Find where the given text appears and provide that cell's center as (X, Y) coordinate. 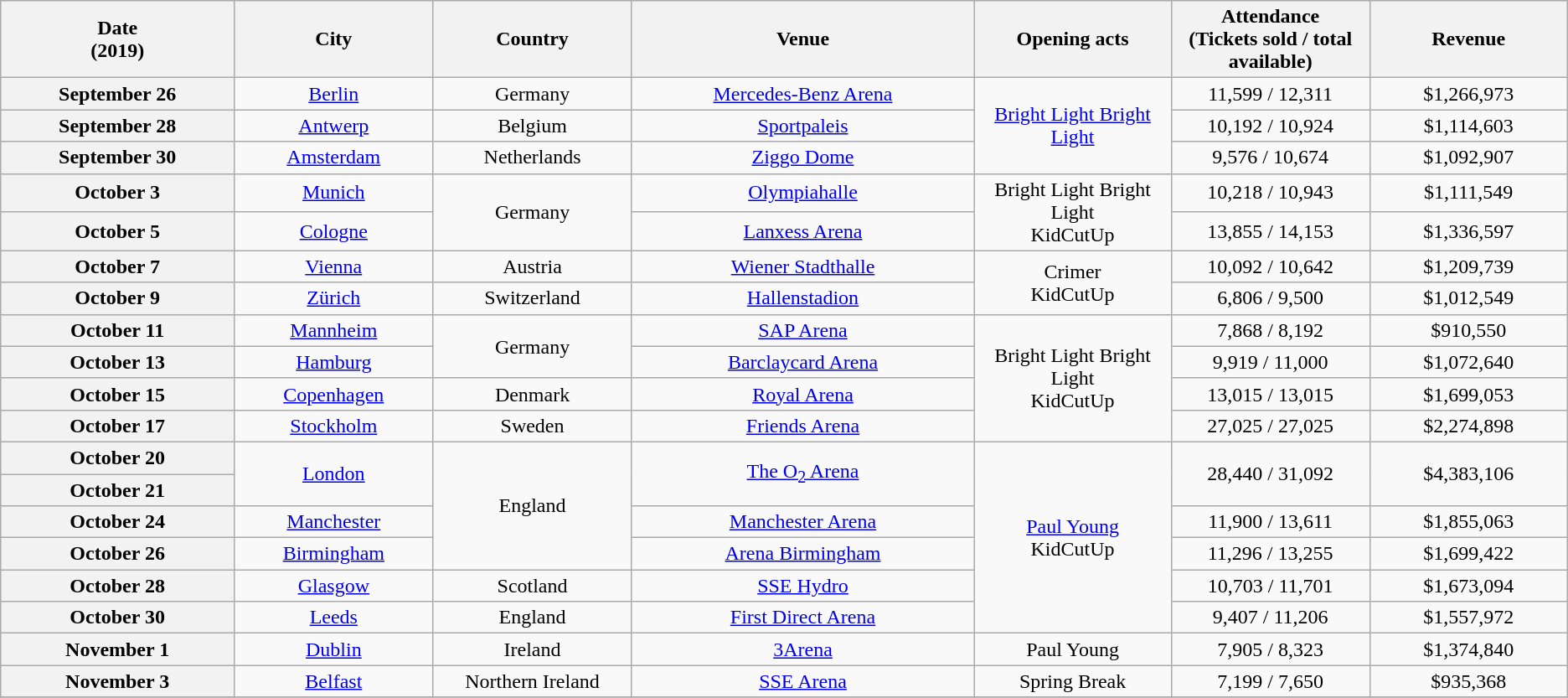
September 28 (117, 126)
$1,266,973 (1468, 94)
Cologne (334, 231)
Mercedes-Benz Arena (802, 94)
City (334, 39)
7,199 / 7,650 (1270, 681)
October 3 (117, 193)
Ireland (533, 649)
$1,012,549 (1468, 298)
Sweden (533, 426)
3Arena (802, 649)
SSE Hydro (802, 586)
7,905 / 8,323 (1270, 649)
Belfast (334, 681)
$2,274,898 (1468, 426)
$4,383,106 (1468, 473)
October 20 (117, 458)
Paul YoungKidCutUp (1072, 537)
7,868 / 8,192 (1270, 330)
10,092 / 10,642 (1270, 266)
October 15 (117, 394)
Ziggo Dome (802, 158)
October 17 (117, 426)
Revenue (1468, 39)
Netherlands (533, 158)
$1,072,640 (1468, 362)
27,025 / 27,025 (1270, 426)
Scotland (533, 586)
October 9 (117, 298)
13,855 / 14,153 (1270, 231)
Hamburg (334, 362)
10,218 / 10,943 (1270, 193)
Olympiahalle (802, 193)
$1,699,422 (1468, 554)
SSE Arena (802, 681)
$935,368 (1468, 681)
Paul Young (1072, 649)
Denmark (533, 394)
November 3 (117, 681)
Lanxess Arena (802, 231)
First Direct Arena (802, 618)
Royal Arena (802, 394)
Sportpaleis (802, 126)
CrimerKidCutUp (1072, 282)
October 5 (117, 231)
October 24 (117, 522)
Munich (334, 193)
Vienna (334, 266)
Stockholm (334, 426)
Manchester (334, 522)
$1,374,840 (1468, 649)
$1,209,739 (1468, 266)
$1,336,597 (1468, 231)
$1,855,063 (1468, 522)
Dublin (334, 649)
$1,673,094 (1468, 586)
Spring Break (1072, 681)
$1,092,907 (1468, 158)
October 7 (117, 266)
October 21 (117, 490)
Friends Arena (802, 426)
Belgium (533, 126)
Zürich (334, 298)
Attendance(Tickets sold / total available) (1270, 39)
November 1 (117, 649)
13,015 / 13,015 (1270, 394)
London (334, 473)
9,576 / 10,674 (1270, 158)
Birmingham (334, 554)
Bright Light Bright Light (1072, 126)
$1,111,549 (1468, 193)
$1,114,603 (1468, 126)
Copenhagen (334, 394)
11,900 / 13,611 (1270, 522)
October 13 (117, 362)
October 11 (117, 330)
11,599 / 12,311 (1270, 94)
Northern Ireland (533, 681)
Arena Birmingham (802, 554)
September 30 (117, 158)
October 26 (117, 554)
10,192 / 10,924 (1270, 126)
Amsterdam (334, 158)
Antwerp (334, 126)
6,806 / 9,500 (1270, 298)
Hallenstadion (802, 298)
Manchester Arena (802, 522)
SAP Arena (802, 330)
October 30 (117, 618)
9,407 / 11,206 (1270, 618)
Country (533, 39)
Mannheim (334, 330)
Switzerland (533, 298)
10,703 / 11,701 (1270, 586)
The O2 Arena (802, 473)
Leeds (334, 618)
9,919 / 11,000 (1270, 362)
Austria (533, 266)
28,440 / 31,092 (1270, 473)
Venue (802, 39)
Wiener Stadthalle (802, 266)
$1,699,053 (1468, 394)
11,296 / 13,255 (1270, 554)
Opening acts (1072, 39)
$1,557,972 (1468, 618)
Barclaycard Arena (802, 362)
October 28 (117, 586)
Date(2019) (117, 39)
$910,550 (1468, 330)
September 26 (117, 94)
Berlin (334, 94)
Glasgow (334, 586)
